For the text-containing cell, return its midpoint in [x, y] coordinate format. 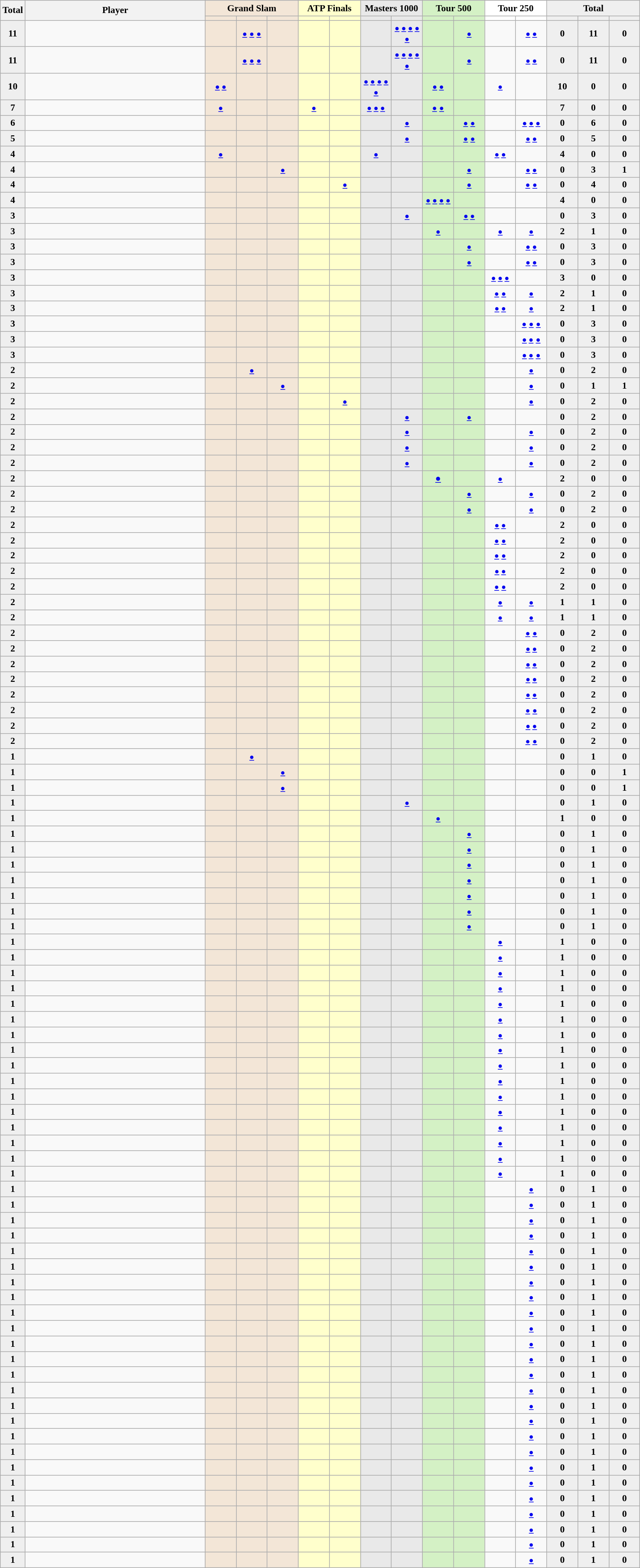
Player [115, 10]
ATP Finals [330, 8]
Grand Slam [251, 8]
Masters 1000 [391, 8]
Tour 250 [516, 8]
Tour 500 [454, 8]
● ● ● ● [438, 200]
